From the cell containing the given text, extract its center point as [x, y] coordinate. 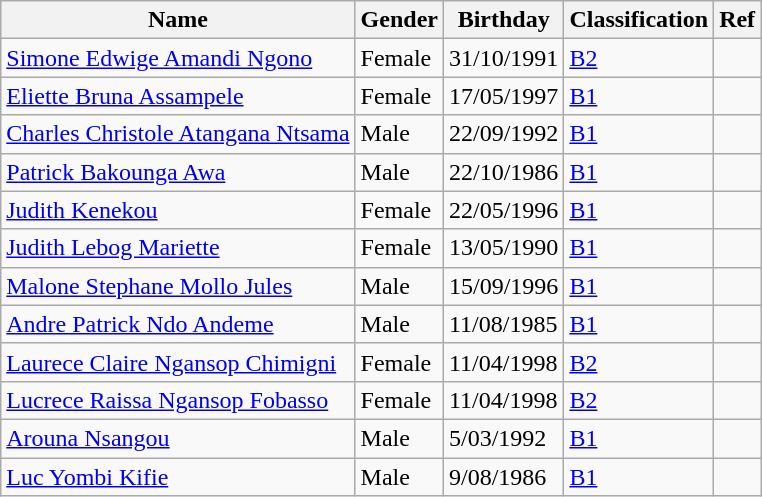
Classification [639, 20]
Simone Edwige Amandi Ngono [178, 58]
Name [178, 20]
Eliette Bruna Assampele [178, 96]
5/03/1992 [503, 438]
Malone Stephane Mollo Jules [178, 286]
Arouna Nsangou [178, 438]
Birthday [503, 20]
22/05/1996 [503, 210]
22/09/1992 [503, 134]
Ref [738, 20]
Charles Christole Atangana Ntsama [178, 134]
31/10/1991 [503, 58]
17/05/1997 [503, 96]
Judith Kenekou [178, 210]
15/09/1996 [503, 286]
Laurece Claire Ngansop Chimigni [178, 362]
Patrick Bakounga Awa [178, 172]
9/08/1986 [503, 477]
Judith Lebog Mariette [178, 248]
11/08/1985 [503, 324]
Luc Yombi Kifie [178, 477]
Lucrece Raissa Ngansop Fobasso [178, 400]
Andre Patrick Ndo Andeme [178, 324]
22/10/1986 [503, 172]
13/05/1990 [503, 248]
Gender [399, 20]
